Pinpoint the cell where the given text exists, returning its [x, y] midpoint coordinate. 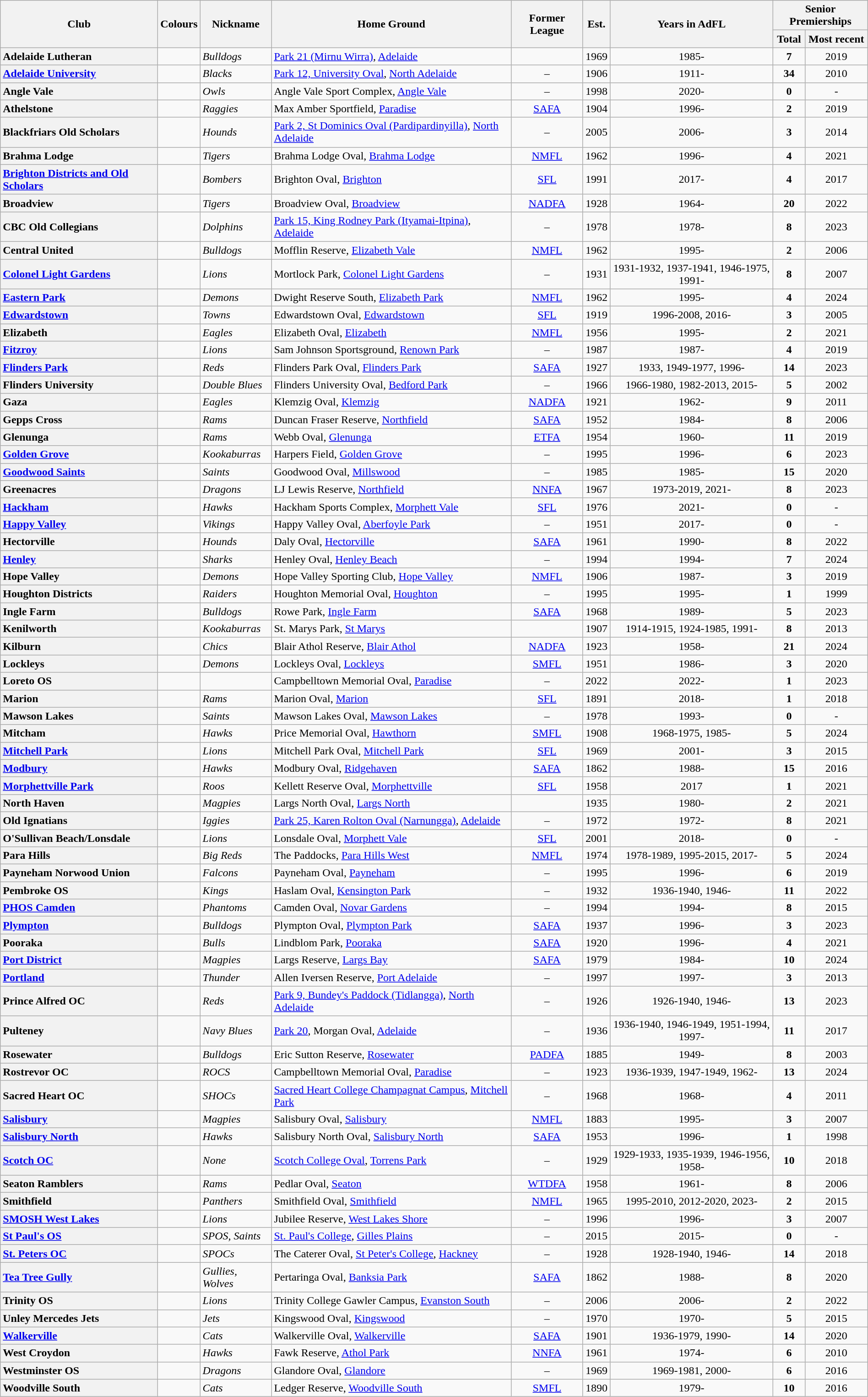
Mortlock Park, Colonel Light Gardens [391, 274]
SMOSH West Lakes [79, 1219]
1966 [596, 385]
Plympton [79, 925]
The Paddocks, Para Hills West [391, 856]
1907 [596, 629]
Chics [236, 646]
1965 [596, 1201]
SPOCs [236, 1254]
Unley Mercedes Jets [79, 1318]
1926 [596, 1001]
1883 [596, 1119]
Marion Oval, Marion [391, 698]
Mawson Lakes Oval, Mawson Lakes [391, 716]
Park 21 (Mirnu Wirra), Adelaide [391, 56]
1996 [596, 1219]
Rowe Park, Ingle Farm [391, 611]
Portland [79, 977]
1891 [596, 698]
Marion [79, 698]
1920 [596, 943]
Loreto OS [79, 681]
Smithfield [79, 1201]
Para Hills [79, 856]
34 [789, 74]
The Caterer Oval, St Peter's College, Hackney [391, 1254]
1997 [596, 977]
Webb Oval, Glenunga [391, 437]
Sam Johnson Sportsground, Renown Park [391, 350]
Kingswood Oval, Kingswood [391, 1318]
Broadview Oval, Broadview [391, 203]
Hackham [79, 507]
1929 [596, 1160]
Angle Vale [79, 91]
1960- [691, 437]
Camden Oval, Novar Gardens [391, 908]
None [236, 1160]
Years in AdFL [691, 24]
Broadview [79, 203]
Happy Valley Oval, Aberfoyle Park [391, 524]
O'Sullivan Beach/Lonsdale [79, 838]
Old Ignatians [79, 820]
1973-2019, 2021- [691, 489]
Henley [79, 559]
Mitchell Park Oval, Mitchell Park [391, 751]
1928-1940, 1946- [691, 1254]
1885 [596, 1054]
Rosewater [79, 1054]
Park 15, King Rodney Park (Ityamai-Itpina), Adelaide [391, 226]
1954 [596, 437]
Pembroke OS [79, 890]
1986- [691, 664]
Blair Athol Reserve, Blair Athol [391, 646]
Tea Tree Gully [79, 1277]
1997- [691, 977]
Payneham Norwood Union [79, 873]
Blackfriars Old Scholars [79, 132]
Trinity OS [79, 1301]
Elizabeth [79, 333]
Scotch OC [79, 1160]
Kellett Reserve Oval, Morphettville [391, 786]
1956 [596, 333]
Walkerville Oval, Walkerville [391, 1336]
Glandore Oval, Glandore [391, 1370]
1921 [596, 402]
Mawson Lakes [79, 716]
2003 [836, 1054]
Former League [547, 24]
Flinders Park Oval, Flinders Park [391, 367]
St. Paul's College, Gilles Plains [391, 1236]
1974 [596, 856]
1993- [691, 716]
1985 [596, 472]
Jubilee Reserve, West Lakes Shore [391, 1219]
Hope Valley Sporting Club, Hope Valley [391, 577]
Haslam Oval, Kensington Park [391, 890]
Woodville South [79, 1388]
Pertaringa Oval, Banksia Park [391, 1277]
Most recent [836, 39]
Hectorville [79, 541]
Club [79, 24]
1936-1940, 1946-1949, 1951-1994, 1997- [691, 1031]
Athelstone [79, 109]
Largs Reserve, Largs Bay [391, 960]
Owls [236, 91]
Big Reds [236, 856]
1931-1932, 1937-1941, 1946-1975, 1991- [691, 274]
Sacred Heart College Champagnat Campus, Mitchell Park [391, 1096]
1908 [596, 733]
1936-1939, 1947-1949, 1962- [691, 1072]
Flinders University [79, 385]
Brighton Districts and Old Scholars [79, 180]
St Paul's OS [79, 1236]
Walkerville [79, 1336]
1932 [596, 890]
Lonsdale Oval, Morphett Vale [391, 838]
1929-1933, 1935-1939, 1946-1956, 1958- [691, 1160]
Gepps Cross [79, 420]
1972- [691, 820]
Dwight Reserve South, Elizabeth Park [391, 298]
Park 20, Morgan Oval, Adelaide [391, 1031]
1967 [596, 489]
Goodwood Oval, Millswood [391, 472]
Falcons [236, 873]
Modbury Oval, Ridgehaven [391, 768]
Colonel Light Gardens [79, 274]
Payneham Oval, Payneham [391, 873]
Kilburn [79, 646]
1911- [691, 74]
Eric Sutton Reserve, Rosewater [391, 1054]
Houghton Districts [79, 594]
Henley Oval, Henley Beach [391, 559]
Plympton Oval, Plympton Park [391, 925]
2020- [691, 91]
PHOS Camden [79, 908]
21 [789, 646]
Allen Iversen Reserve, Port Adelaide [391, 977]
Flinders Park [79, 367]
20 [789, 203]
1987 [596, 350]
Price Memorial Oval, Hawthorn [391, 733]
West Croydon [79, 1353]
1974- [691, 1353]
1996-2008, 2016- [691, 315]
Trinity College Gawler Campus, Evanston South [391, 1301]
Goodwood Saints [79, 472]
Brahma Lodge Oval, Brahma Lodge [391, 156]
1953 [596, 1136]
Kenilworth [79, 629]
1901 [596, 1336]
Raiders [236, 594]
2001- [691, 751]
Seaton Ramblers [79, 1184]
Hackham Sports Complex, Morphett Vale [391, 507]
Thunder [236, 977]
1995-2010, 2012-2020, 2023- [691, 1201]
1931 [596, 274]
Home Ground [391, 24]
1979 [596, 960]
2015- [691, 1236]
Golden Grove [79, 454]
PADFA [547, 1054]
Elizabeth Oval, Elizabeth [391, 333]
Lockleys Oval, Lockleys [391, 664]
Pooraka [79, 943]
1927 [596, 367]
1990- [691, 541]
ETFA [547, 437]
1961- [691, 1184]
Park 12, University Oval, North Adelaide [391, 74]
Park 2, St Dominics Oval (Pardipardinyilla), North Adelaide [391, 132]
Harpers Field, Golden Grove [391, 454]
Pedlar Oval, Seaton [391, 1184]
Scotch College Oval, Torrens Park [391, 1160]
Eastern Park [79, 298]
Panthers [236, 1201]
Smithfield Oval, Smithfield [391, 1201]
Mitchell Park [79, 751]
St. Peters OC [79, 1254]
Edwardstown Oval, Edwardstown [391, 315]
Towns [236, 315]
SHOCs [236, 1096]
1980- [691, 803]
Greenacres [79, 489]
Mofflin Reserve, Elizabeth Vale [391, 250]
Ingle Farm [79, 611]
Navy Blues [236, 1031]
Bombers [236, 180]
1978-1989, 1995-2015, 2017- [691, 856]
1936-1979, 1990- [691, 1336]
Modbury [79, 768]
1968- [691, 1096]
1962- [691, 402]
WTDFA [547, 1184]
Raggies [236, 109]
CBC Old Collegians [79, 226]
Park 9, Bundey's Paddock (Tidlangga), North Adelaide [391, 1001]
Senior Premierships [820, 16]
Roos [236, 786]
1890 [596, 1388]
1936-1940, 1946- [691, 890]
Salisbury North [79, 1136]
Sharks [236, 559]
Phantoms [236, 908]
2002 [836, 385]
Fawk Reserve, Athol Park [391, 1353]
1969-1981, 2000- [691, 1370]
2014 [836, 132]
Houghton Memorial Oval, Houghton [391, 594]
2021- [691, 507]
Ledger Reserve, Woodville South [391, 1388]
Nickname [236, 24]
Fitzroy [79, 350]
1968-1975, 1985- [691, 733]
Double Blues [236, 385]
2001 [596, 838]
Lockleys [79, 664]
1978- [691, 226]
1936 [596, 1031]
LJ Lewis Reserve, Northfield [391, 489]
Port District [79, 960]
1926-1940, 1946- [691, 1001]
Gullies, Wolves [236, 1277]
Colours [179, 24]
Morphettville Park [79, 786]
St. Marys Park, St Marys [391, 629]
1933, 1949-1977, 1996- [691, 367]
Blacks [236, 74]
1970- [691, 1318]
Max Amber Sportfield, Paradise [391, 109]
Brahma Lodge [79, 156]
Adelaide Lutheran [79, 56]
Salisbury North Oval, Salisbury North [391, 1136]
Duncan Fraser Reserve, Northfield [391, 420]
1958- [691, 646]
ROCS [236, 1072]
Total [789, 39]
Central United [79, 250]
Klemzig Oval, Klemzig [391, 402]
Park 25, Karen Rolton Oval (Narnungga), Adelaide [391, 820]
1966-1980, 1982-2013, 2015- [691, 385]
1989- [691, 611]
Dolphins [236, 226]
Vikings [236, 524]
1919 [596, 315]
Westminster OS [79, 1370]
1937 [596, 925]
Salisbury [79, 1119]
Iggies [236, 820]
North Haven [79, 803]
Brighton Oval, Brighton [391, 180]
Happy Valley [79, 524]
Pulteney [79, 1031]
Jets [236, 1318]
9 [789, 402]
Est. [596, 24]
SPOS, Saints [236, 1236]
1935 [596, 803]
1976 [596, 507]
Glenunga [79, 437]
Rostrevor OC [79, 1072]
1979- [691, 1388]
Prince Alfred OC [79, 1001]
Edwardstown [79, 315]
2022- [691, 681]
Daly Oval, Hectorville [391, 541]
Salisbury Oval, Salisbury [391, 1119]
1904 [596, 109]
Hope Valley [79, 577]
1964- [691, 203]
Angle Vale Sport Complex, Angle Vale [391, 91]
Kings [236, 890]
Adelaide University [79, 74]
1970 [596, 1318]
1999 [836, 594]
1949- [691, 1054]
Bulls [236, 943]
Gaza [79, 402]
1991 [596, 180]
Flinders University Oval, Bedford Park [391, 385]
Largs North Oval, Largs North [391, 803]
1952 [596, 420]
Sacred Heart OC [79, 1096]
1914-1915, 1924-1985, 1991- [691, 629]
Mitcham [79, 733]
Lindblom Park, Pooraka [391, 943]
1972 [596, 820]
